Return (x, y) of the center of cell containing provided text 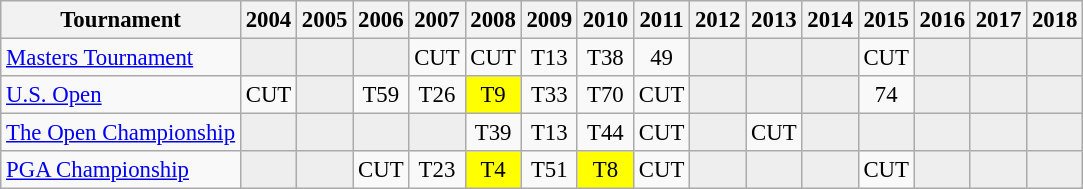
T33 (549, 95)
T70 (605, 95)
Tournament (121, 20)
2007 (437, 20)
2013 (774, 20)
T44 (605, 133)
2014 (830, 20)
2015 (886, 20)
2004 (268, 20)
2005 (325, 20)
2009 (549, 20)
2016 (942, 20)
74 (886, 95)
T38 (605, 58)
2011 (661, 20)
49 (661, 58)
T23 (437, 170)
2006 (381, 20)
The Open Championship (121, 133)
T59 (381, 95)
PGA Championship (121, 170)
2012 (718, 20)
Masters Tournament (121, 58)
U.S. Open (121, 95)
2018 (1055, 20)
2008 (493, 20)
T9 (493, 95)
T8 (605, 170)
2017 (998, 20)
T26 (437, 95)
2010 (605, 20)
T39 (493, 133)
T51 (549, 170)
T4 (493, 170)
